Pinpoint the cell where the given text exists, returning its (x, y) midpoint coordinate. 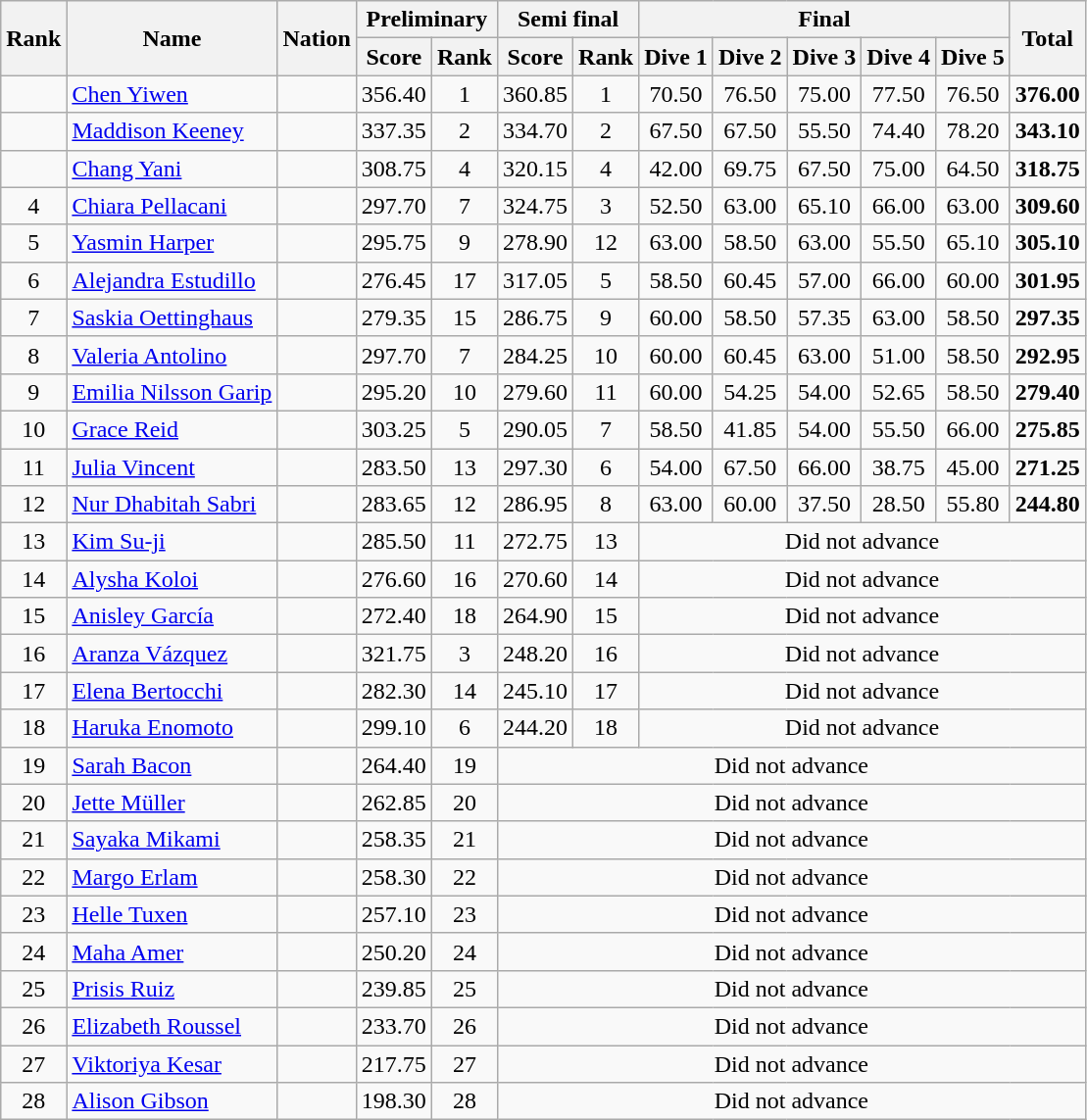
305.10 (1047, 243)
Sarah Bacon (173, 765)
Saskia Oettinghaus (173, 317)
57.35 (824, 317)
258.30 (394, 877)
Helle Tuxen (173, 914)
299.10 (394, 728)
Viktoriya Kesar (173, 1063)
Chang Yani (173, 169)
Preliminary (426, 20)
Jette Müller (173, 803)
276.45 (394, 280)
198.30 (394, 1101)
324.75 (535, 206)
Emilia Nilsson Garip (173, 392)
Dive 1 (676, 57)
275.85 (1047, 429)
Dive 5 (973, 57)
Alejandra Estudillo (173, 280)
41.85 (750, 429)
283.65 (394, 505)
239.85 (394, 989)
70.50 (676, 94)
Dive 4 (899, 57)
343.10 (1047, 131)
279.40 (1047, 392)
337.35 (394, 131)
69.75 (750, 169)
245.10 (535, 691)
Alison Gibson (173, 1101)
250.20 (394, 951)
52.50 (676, 206)
77.50 (899, 94)
Final (825, 20)
233.70 (394, 1026)
276.60 (394, 579)
Maddison Keeney (173, 131)
55.80 (973, 505)
Semi final (568, 20)
Julia Vincent (173, 467)
295.75 (394, 243)
292.95 (1047, 355)
Dive 3 (824, 57)
244.80 (1047, 505)
283.50 (394, 467)
Yasmin Harper (173, 243)
282.30 (394, 691)
217.75 (394, 1063)
272.75 (535, 542)
Elizabeth Roussel (173, 1026)
295.20 (394, 392)
Valeria Antolino (173, 355)
262.85 (394, 803)
Nation (317, 38)
301.95 (1047, 280)
248.20 (535, 654)
Kim Su-ji (173, 542)
Chiara Pellacani (173, 206)
317.05 (535, 280)
272.40 (394, 616)
Chen Yiwen (173, 94)
Name (173, 38)
Grace Reid (173, 429)
297.30 (535, 467)
297.35 (1047, 317)
303.25 (394, 429)
264.90 (535, 616)
257.10 (394, 914)
334.70 (535, 131)
Margo Erlam (173, 877)
244.20 (535, 728)
286.95 (535, 505)
318.75 (1047, 169)
309.60 (1047, 206)
38.75 (899, 467)
Alysha Koloi (173, 579)
321.75 (394, 654)
308.75 (394, 169)
264.40 (394, 765)
279.60 (535, 392)
Elena Bertocchi (173, 691)
64.50 (973, 169)
356.40 (394, 94)
271.25 (1047, 467)
52.65 (899, 392)
Total (1047, 38)
42.00 (676, 169)
290.05 (535, 429)
284.25 (535, 355)
320.15 (535, 169)
Haruka Enomoto (173, 728)
360.85 (535, 94)
Maha Amer (173, 951)
278.90 (535, 243)
376.00 (1047, 94)
57.00 (824, 280)
37.50 (824, 505)
Anisley García (173, 616)
Aranza Vázquez (173, 654)
Dive 2 (750, 57)
54.25 (750, 392)
45.00 (973, 467)
286.75 (535, 317)
Nur Dhabitah Sabri (173, 505)
78.20 (973, 131)
Prisis Ruiz (173, 989)
28.50 (899, 505)
51.00 (899, 355)
Sayaka Mikami (173, 840)
285.50 (394, 542)
74.40 (899, 131)
270.60 (535, 579)
258.35 (394, 840)
279.35 (394, 317)
